Scan for the cell matching the given text and deliver its (X, Y) coordinate at center. 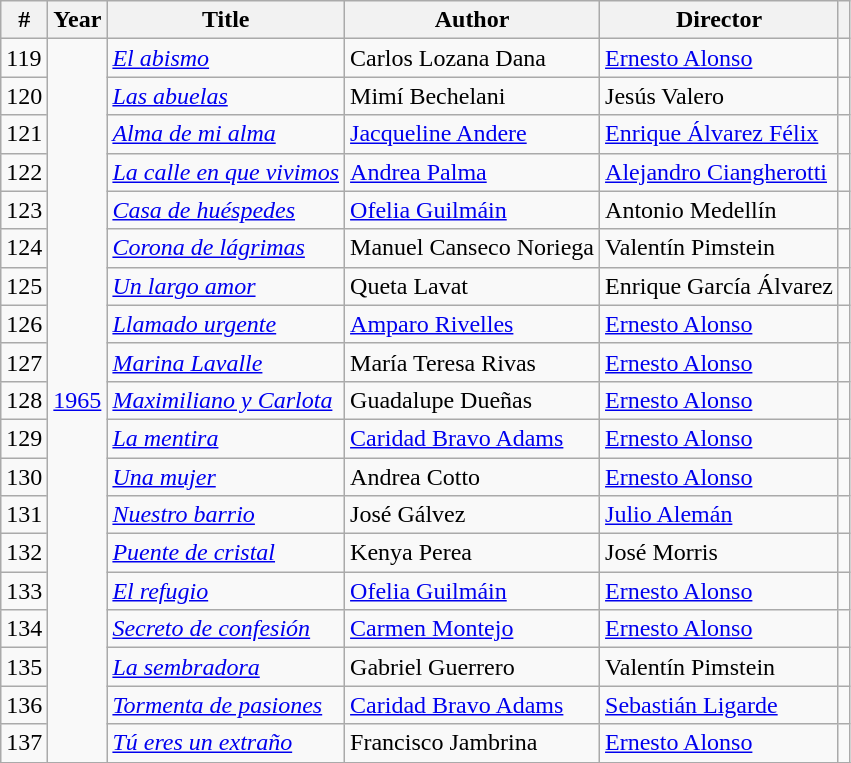
Year (78, 20)
131 (24, 515)
121 (24, 134)
La calle en que vivimos (226, 172)
Alejandro Ciangherotti (720, 172)
Gabriel Guerrero (472, 667)
Carmen Montejo (472, 629)
José Morris (720, 553)
María Teresa Rivas (472, 362)
1965 (78, 400)
Marina Lavalle (226, 362)
Sebastián Ligarde (720, 705)
Enrique García Álvarez (720, 286)
Manuel Canseco Noriega (472, 248)
Las abuelas (226, 96)
La sembradora (226, 667)
122 (24, 172)
Julio Alemán (720, 515)
Maximiliano y Carlota (226, 400)
Nuestro barrio (226, 515)
Llamado urgente (226, 324)
136 (24, 705)
Un largo amor (226, 286)
Kenya Perea (472, 553)
Author (472, 20)
Casa de huéspedes (226, 210)
Jacqueline Andere (472, 134)
Andrea Cotto (472, 477)
124 (24, 248)
Carlos Lozana Dana (472, 58)
127 (24, 362)
Jesús Valero (720, 96)
Corona de lágrimas (226, 248)
Director (720, 20)
Enrique Álvarez Félix (720, 134)
120 (24, 96)
# (24, 20)
Una mujer (226, 477)
La mentira (226, 438)
Antonio Medellín (720, 210)
129 (24, 438)
135 (24, 667)
134 (24, 629)
128 (24, 400)
Alma de mi alma (226, 134)
130 (24, 477)
119 (24, 58)
132 (24, 553)
José Gálvez (472, 515)
Guadalupe Dueñas (472, 400)
137 (24, 743)
Title (226, 20)
El abismo (226, 58)
Tú eres un extraño (226, 743)
Mimí Bechelani (472, 96)
126 (24, 324)
123 (24, 210)
Tormenta de pasiones (226, 705)
Andrea Palma (472, 172)
125 (24, 286)
Queta Lavat (472, 286)
Secreto de confesión (226, 629)
133 (24, 591)
Amparo Rivelles (472, 324)
El refugio (226, 591)
Francisco Jambrina (472, 743)
Puente de cristal (226, 553)
